Return the [X, Y] coordinate for the center point of the cell that contains the specified text.  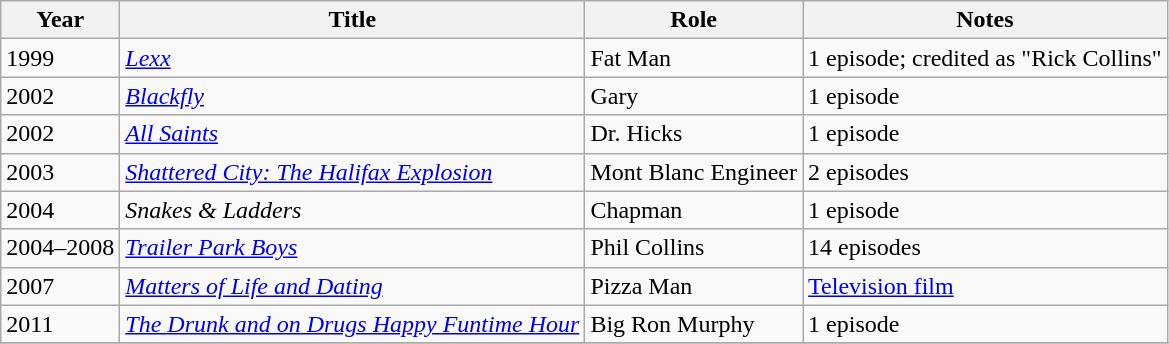
1 episode; credited as "Rick Collins" [986, 58]
Television film [986, 286]
Gary [694, 96]
Matters of Life and Dating [352, 286]
2011 [60, 324]
Dr. Hicks [694, 134]
Notes [986, 20]
1999 [60, 58]
2 episodes [986, 172]
Shattered City: The Halifax Explosion [352, 172]
Role [694, 20]
Year [60, 20]
2004 [60, 210]
Lexx [352, 58]
Trailer Park Boys [352, 248]
2007 [60, 286]
The Drunk and on Drugs Happy Funtime Hour [352, 324]
2003 [60, 172]
Big Ron Murphy [694, 324]
Title [352, 20]
Fat Man [694, 58]
Pizza Man [694, 286]
All Saints [352, 134]
2004–2008 [60, 248]
Mont Blanc Engineer [694, 172]
Phil Collins [694, 248]
Blackfly [352, 96]
Snakes & Ladders [352, 210]
14 episodes [986, 248]
Chapman [694, 210]
